Return (x, y) of the center of cell containing provided text 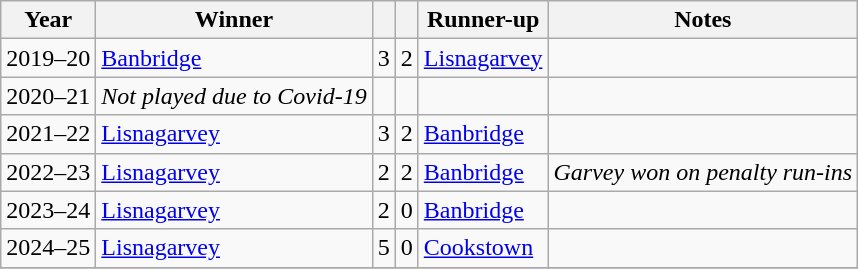
2023–24 (48, 210)
2021–22 (48, 134)
2022–23 (48, 172)
5 (384, 248)
2024–25 (48, 248)
Year (48, 20)
Winner (234, 20)
Runner-up (483, 20)
2019–20 (48, 58)
Not played due to Covid-19 (234, 96)
Notes (703, 20)
Cookstown (483, 248)
2020–21 (48, 96)
Garvey won on penalty run-ins (703, 172)
